Determine the [x, y] coordinate at the center of the cell enclosing the given text.  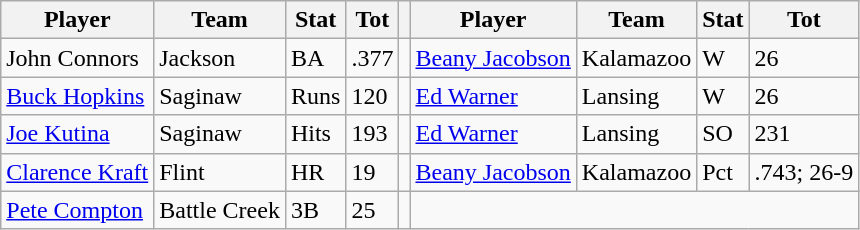
Runs [315, 96]
193 [372, 134]
120 [372, 96]
3B [315, 210]
.377 [372, 58]
Pct [723, 172]
231 [804, 134]
SO [723, 134]
25 [372, 210]
Pete Compton [78, 210]
John Connors [78, 58]
HR [315, 172]
Battle Creek [220, 210]
19 [372, 172]
Hits [315, 134]
Flint [220, 172]
Joe Kutina [78, 134]
.743; 26-9 [804, 172]
Jackson [220, 58]
Clarence Kraft [78, 172]
Buck Hopkins [78, 96]
BA [315, 58]
